Search for the cell housing the specified text and yield its (X, Y) center coordinate. 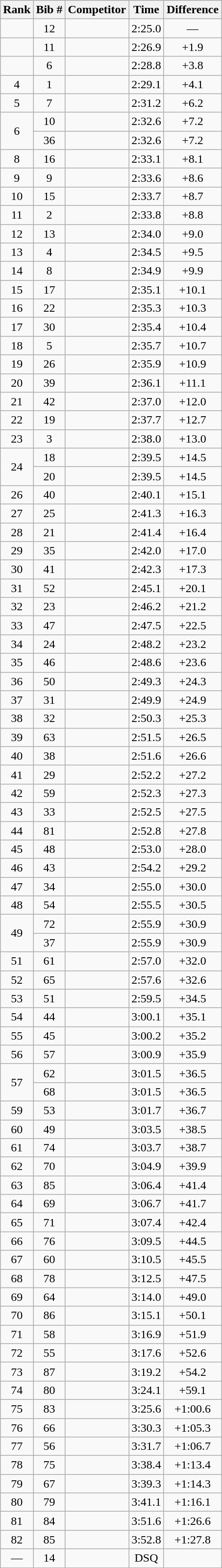
2:40.1 (147, 495)
2 (49, 215)
2:45.1 (147, 588)
86 (49, 1316)
2:35.1 (147, 290)
3:09.5 (147, 1241)
+29.2 (192, 868)
3:15.1 (147, 1316)
2:37.0 (147, 401)
87 (49, 1371)
3:16.9 (147, 1334)
+51.9 (192, 1334)
+32.0 (192, 961)
3:17.6 (147, 1353)
+17.3 (192, 570)
2:57.0 (147, 961)
+39.9 (192, 1167)
+4.1 (192, 84)
+8.8 (192, 215)
+35.1 (192, 1017)
77 (17, 1446)
3:00.9 (147, 1054)
2:29.1 (147, 84)
2:35.4 (147, 327)
3:00.2 (147, 1036)
2:42.3 (147, 570)
2:54.2 (147, 868)
+20.1 (192, 588)
Rank (17, 10)
+24.9 (192, 700)
2:33.1 (147, 159)
2:55.0 (147, 887)
+54.2 (192, 1371)
+10.4 (192, 327)
+1:05.3 (192, 1428)
2:33.6 (147, 177)
+42.4 (192, 1222)
+30.5 (192, 905)
2:37.7 (147, 420)
+47.5 (192, 1278)
82 (17, 1540)
25 (49, 513)
+10.9 (192, 364)
+59.1 (192, 1390)
+22.5 (192, 625)
+27.3 (192, 793)
+38.5 (192, 1129)
73 (17, 1371)
2:55.5 (147, 905)
+36.7 (192, 1110)
3:03.5 (147, 1129)
2:49.9 (147, 700)
3:10.5 (147, 1260)
3:52.8 (147, 1540)
2:25.0 (147, 28)
2:46.2 (147, 607)
+9.0 (192, 234)
+41.7 (192, 1204)
7 (49, 103)
+49.0 (192, 1297)
83 (49, 1409)
2:51.6 (147, 756)
2:51.5 (147, 737)
3:01.7 (147, 1110)
+27.5 (192, 812)
27 (17, 513)
+12.7 (192, 420)
2:52.2 (147, 774)
+16.4 (192, 532)
3:07.4 (147, 1222)
3:25.6 (147, 1409)
+35.2 (192, 1036)
+1:27.8 (192, 1540)
+1:13.4 (192, 1465)
Bib # (49, 10)
+1:00.6 (192, 1409)
3:39.3 (147, 1484)
+38.7 (192, 1148)
28 (17, 532)
+3.8 (192, 66)
Difference (192, 10)
+32.6 (192, 980)
3:03.7 (147, 1148)
+13.0 (192, 439)
2:48.6 (147, 663)
+6.2 (192, 103)
DSQ (147, 1558)
+10.3 (192, 308)
2:57.6 (147, 980)
+45.5 (192, 1260)
+1:16.1 (192, 1502)
+12.0 (192, 401)
+16.3 (192, 513)
58 (49, 1334)
+23.2 (192, 644)
2:33.8 (147, 215)
2:50.3 (147, 719)
2:41.4 (147, 532)
+1:14.3 (192, 1484)
+50.1 (192, 1316)
+27.2 (192, 774)
3:04.9 (147, 1167)
+11.1 (192, 383)
2:26.9 (147, 47)
84 (49, 1521)
+26.6 (192, 756)
+26.5 (192, 737)
3:06.7 (147, 1204)
2:34.5 (147, 252)
3:31.7 (147, 1446)
+17.0 (192, 551)
+21.2 (192, 607)
2:52.5 (147, 812)
+9.9 (192, 271)
3:24.1 (147, 1390)
2:35.7 (147, 346)
50 (49, 681)
3:12.5 (147, 1278)
+1:06.7 (192, 1446)
2:34.0 (147, 234)
2:41.3 (147, 513)
2:48.2 (147, 644)
+8.6 (192, 177)
2:31.2 (147, 103)
+52.6 (192, 1353)
+23.6 (192, 663)
2:28.8 (147, 66)
3:14.0 (147, 1297)
3:06.4 (147, 1185)
2:52.3 (147, 793)
+24.3 (192, 681)
+8.1 (192, 159)
2:36.1 (147, 383)
2:53.0 (147, 849)
+41.4 (192, 1185)
+44.5 (192, 1241)
+28.0 (192, 849)
2:35.3 (147, 308)
+9.5 (192, 252)
+15.1 (192, 495)
2:59.5 (147, 998)
Competitor (97, 10)
2:33.7 (147, 196)
2:42.0 (147, 551)
+1.9 (192, 47)
3:38.4 (147, 1465)
3 (49, 439)
2:34.9 (147, 271)
1 (49, 84)
+10.7 (192, 346)
3:30.3 (147, 1428)
+30.0 (192, 887)
3:00.1 (147, 1017)
+27.8 (192, 831)
3:41.1 (147, 1502)
3:19.2 (147, 1371)
+8.7 (192, 196)
2:35.9 (147, 364)
+34.5 (192, 998)
Time (147, 10)
+1:26.6 (192, 1521)
+25.3 (192, 719)
2:47.5 (147, 625)
+35.9 (192, 1054)
+10.1 (192, 290)
2:49.3 (147, 681)
3:51.6 (147, 1521)
2:38.0 (147, 439)
2:52.8 (147, 831)
